Detect which cell encompasses the target text, then output its (x, y) center coordinate. 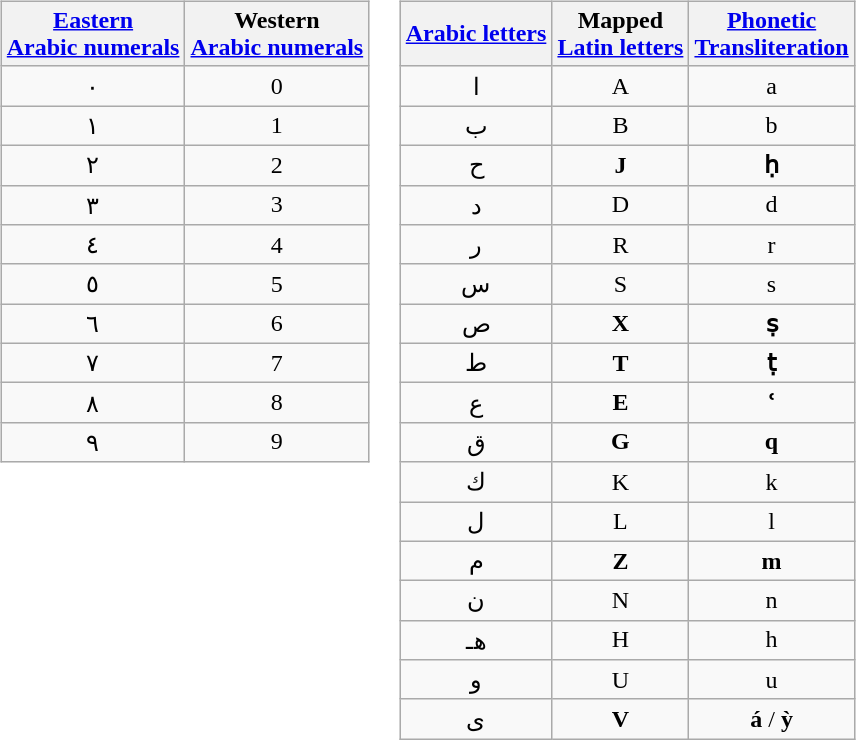
h (772, 640)
d (772, 205)
EasternArabic numerals (93, 34)
ل (476, 522)
3 (277, 205)
ṣ (772, 324)
PhoneticTransliteration (772, 34)
هـ (476, 640)
N (620, 601)
م (476, 561)
٩ (93, 442)
4 (277, 245)
s (772, 284)
k (772, 482)
A (620, 86)
ن (476, 601)
G (620, 442)
ص (476, 324)
a (772, 86)
J (620, 165)
B (620, 126)
S (620, 284)
L (620, 522)
ر (476, 245)
l (772, 522)
MappedLatin letters (620, 34)
0 (277, 86)
WesternArabic numerals (277, 34)
ح (476, 165)
U (620, 680)
r (772, 245)
ق (476, 442)
ع (476, 403)
٧ (93, 363)
1 (277, 126)
٤ (93, 245)
٥ (93, 284)
6 (277, 324)
٦ (93, 324)
á / ỳ (772, 719)
E (620, 403)
K (620, 482)
ك (476, 482)
ḥ (772, 165)
١ (93, 126)
د (476, 205)
ط (476, 363)
8 (277, 403)
H (620, 640)
ʿ (772, 403)
ى (476, 719)
ب (476, 126)
D (620, 205)
5 (277, 284)
2 (277, 165)
m (772, 561)
n (772, 601)
V (620, 719)
Arabic letters (476, 34)
q (772, 442)
u (772, 680)
X (620, 324)
9 (277, 442)
7 (277, 363)
٢ (93, 165)
T (620, 363)
b (772, 126)
ا (476, 86)
ṭ (772, 363)
R (620, 245)
س (476, 284)
٨ (93, 403)
٣ (93, 205)
و (476, 680)
٠ (93, 86)
Z (620, 561)
